From the cell containing the given text, extract its center point as [x, y] coordinate. 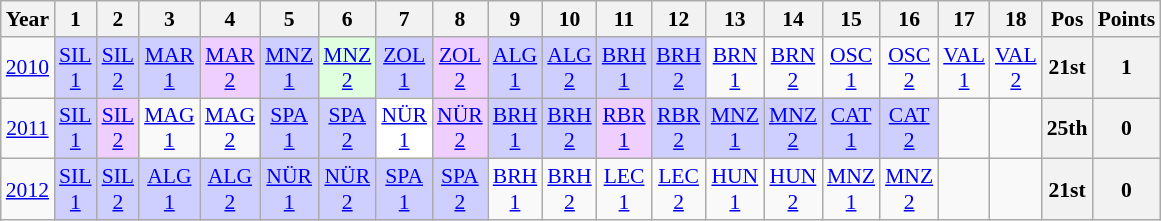
17 [964, 19]
Points [1127, 19]
CAT1 [851, 128]
CAT2 [909, 128]
VAL1 [964, 68]
Year [28, 19]
BRN1 [735, 68]
BRN2 [793, 68]
HUN1 [735, 190]
18 [1016, 19]
MAG2 [230, 128]
2011 [28, 128]
VAL2 [1016, 68]
MAR2 [230, 68]
7 [404, 19]
10 [570, 19]
ZOL2 [460, 68]
MAG1 [170, 128]
6 [347, 19]
MAR1 [170, 68]
LEC2 [678, 190]
ZOL1 [404, 68]
OSC2 [909, 68]
2010 [28, 68]
15 [851, 19]
12 [678, 19]
8 [460, 19]
14 [793, 19]
HUN2 [793, 190]
RBR2 [678, 128]
4 [230, 19]
2 [118, 19]
3 [170, 19]
13 [735, 19]
9 [516, 19]
OSC1 [851, 68]
11 [624, 19]
RBR1 [624, 128]
2012 [28, 190]
LEC1 [624, 190]
25th [1068, 128]
16 [909, 19]
5 [289, 19]
Pos [1068, 19]
